Return [x, y] of the center of cell containing provided text 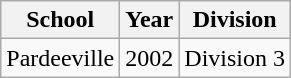
2002 [150, 58]
Pardeeville [60, 58]
Division [235, 20]
Division 3 [235, 58]
School [60, 20]
Year [150, 20]
